Capture the cell that displays the provided text and extract its (x, y) central coordinate. 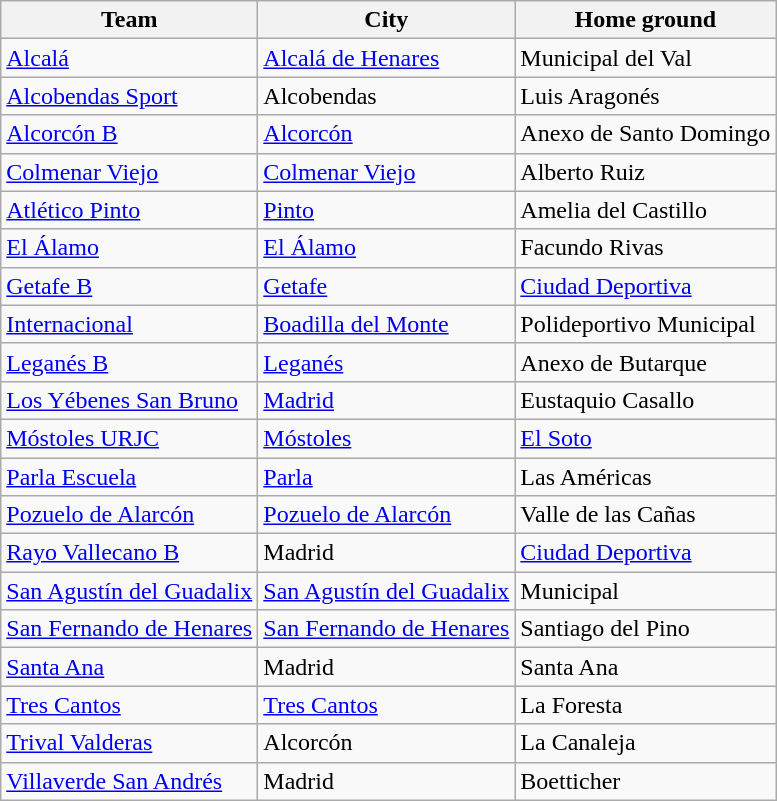
City (386, 20)
Parla Escuela (130, 477)
Villaverde San Andrés (130, 781)
Boetticher (646, 781)
Polideportivo Municipal (646, 324)
Santiago del Pino (646, 629)
Valle de las Cañas (646, 515)
Móstoles URJC (130, 438)
Getafe B (130, 286)
Trival Valderas (130, 743)
La Foresta (646, 705)
Municipal del Val (646, 58)
Anexo de Santo Domingo (646, 134)
Alcalá (130, 58)
El Soto (646, 438)
Amelia del Castillo (646, 210)
La Canaleja (646, 743)
Alcobendas Sport (130, 96)
Luis Aragonés (646, 96)
Getafe (386, 286)
Anexo de Butarque (646, 362)
Rayo Vallecano B (130, 553)
Pinto (386, 210)
Parla (386, 477)
Internacional (130, 324)
Las Américas (646, 477)
Atlético Pinto (130, 210)
Leganés B (130, 362)
Boadilla del Monte (386, 324)
Home ground (646, 20)
Municipal (646, 591)
Facundo Rivas (646, 248)
Alcobendas (386, 96)
Alberto Ruiz (646, 172)
Alcorcón B (130, 134)
Alcalá de Henares (386, 58)
Team (130, 20)
Eustaquio Casallo (646, 400)
Los Yébenes San Bruno (130, 400)
Móstoles (386, 438)
Leganés (386, 362)
